Determine the (x, y) coordinate at the center of the cell enclosing the given text.  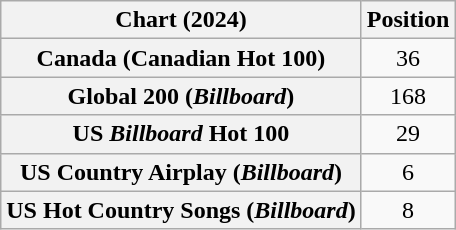
Canada (Canadian Hot 100) (181, 58)
36 (408, 58)
Chart (2024) (181, 20)
29 (408, 134)
US Country Airplay (Billboard) (181, 172)
8 (408, 210)
6 (408, 172)
Position (408, 20)
168 (408, 96)
US Billboard Hot 100 (181, 134)
US Hot Country Songs (Billboard) (181, 210)
Global 200 (Billboard) (181, 96)
